Output the (x, y) coordinate of the center of the cell containing the given text.  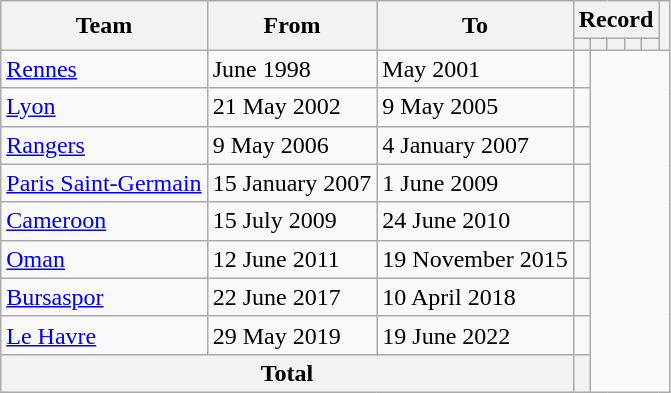
21 May 2002 (292, 107)
19 June 2022 (475, 335)
22 June 2017 (292, 297)
Oman (104, 259)
May 2001 (475, 69)
Lyon (104, 107)
9 May 2006 (292, 145)
Total (287, 373)
Paris Saint-Germain (104, 183)
Le Havre (104, 335)
Rennes (104, 69)
Record (616, 20)
15 July 2009 (292, 221)
To (475, 26)
10 April 2018 (475, 297)
29 May 2019 (292, 335)
Rangers (104, 145)
Team (104, 26)
1 June 2009 (475, 183)
15 January 2007 (292, 183)
24 June 2010 (475, 221)
19 November 2015 (475, 259)
12 June 2011 (292, 259)
4 January 2007 (475, 145)
Bursaspor (104, 297)
9 May 2005 (475, 107)
From (292, 26)
June 1998 (292, 69)
Cameroon (104, 221)
